Return the [x, y] coordinate for the center point of the cell that contains the specified text.  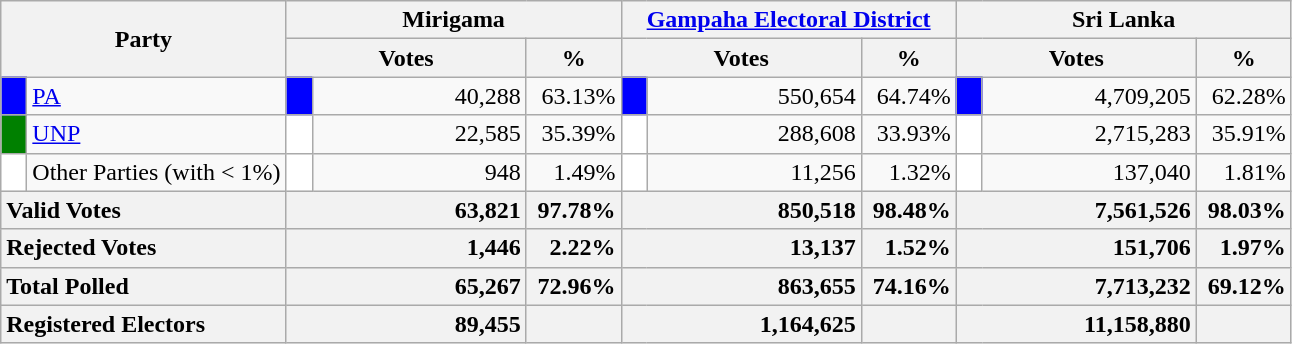
PA [156, 96]
11,256 [754, 172]
65,267 [406, 286]
89,455 [406, 324]
35.91% [1244, 134]
2,715,283 [1089, 134]
7,713,232 [1076, 286]
98.03% [1244, 210]
64.74% [908, 96]
98.48% [908, 210]
63.13% [574, 96]
22,585 [419, 134]
97.78% [574, 210]
288,608 [754, 134]
Party [144, 39]
63,821 [406, 210]
137,040 [1089, 172]
Gampaha Electoral District [788, 20]
69.12% [1244, 286]
4,709,205 [1089, 96]
863,655 [741, 286]
33.93% [908, 134]
550,654 [754, 96]
1.49% [574, 172]
40,288 [419, 96]
11,158,880 [1076, 324]
Valid Votes [144, 210]
1.52% [908, 248]
Mirigama [454, 20]
151,706 [1076, 248]
35.39% [574, 134]
948 [419, 172]
62.28% [1244, 96]
1,446 [406, 248]
74.16% [908, 286]
1.32% [908, 172]
72.96% [574, 286]
Rejected Votes [144, 248]
UNP [156, 134]
Other Parties (with < 1%) [156, 172]
2.22% [574, 248]
850,518 [741, 210]
Sri Lanka [1124, 20]
7,561,526 [1076, 210]
1.81% [1244, 172]
13,137 [741, 248]
1,164,625 [741, 324]
Registered Electors [144, 324]
Total Polled [144, 286]
1.97% [1244, 248]
